Pinpoint the cell where the given text exists, returning its [X, Y] midpoint coordinate. 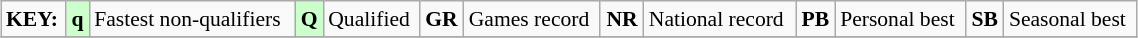
GR [442, 19]
Games record [532, 19]
PB [816, 19]
KEY: [34, 19]
Fastest non-qualifiers [192, 19]
Qualified [371, 19]
National record [720, 19]
q [78, 19]
Q [309, 19]
Seasonal best [1070, 19]
Personal best [900, 19]
SB [985, 19]
NR [622, 19]
